Provide the [x, y] coordinate of the cell's center where the given text is located.  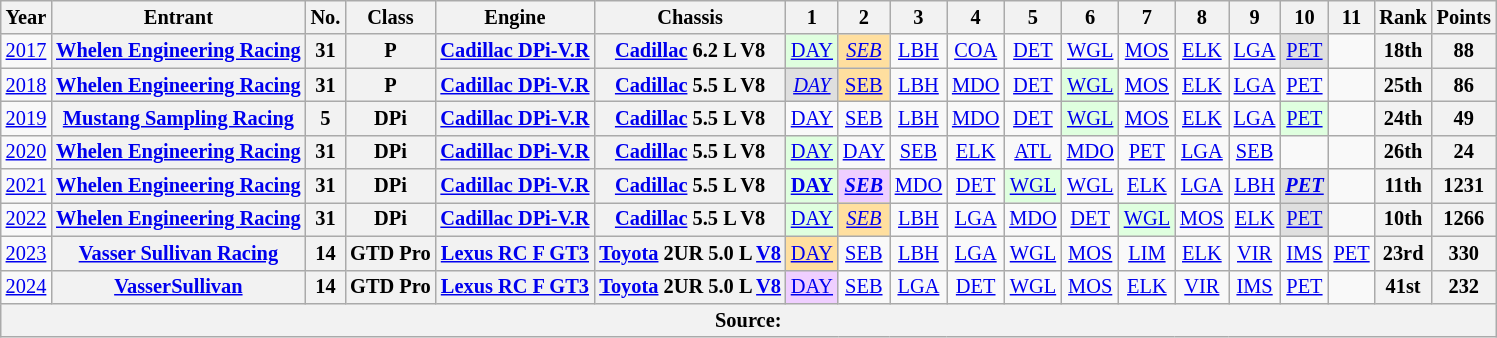
Vasser Sullivan Racing [178, 253]
10th [1402, 219]
18th [1402, 51]
9 [1255, 17]
6 [1090, 17]
1231 [1464, 186]
8 [1202, 17]
86 [1464, 85]
11th [1402, 186]
2020 [26, 152]
ATL [1032, 152]
4 [976, 17]
24 [1464, 152]
Points [1464, 17]
330 [1464, 253]
2021 [26, 186]
COA [976, 51]
Chassis [690, 17]
3 [918, 17]
1 [812, 17]
88 [1464, 51]
7 [1147, 17]
2 [864, 17]
Mustang Sampling Racing [178, 118]
2017 [26, 51]
No. [326, 17]
Engine [516, 17]
232 [1464, 287]
26th [1402, 152]
25th [1402, 85]
2024 [26, 287]
24th [1402, 118]
2022 [26, 219]
Class [390, 17]
Year [26, 17]
49 [1464, 118]
Rank [1402, 17]
2023 [26, 253]
Cadillac 6.2 L V8 [690, 51]
23rd [1402, 253]
11 [1352, 17]
10 [1304, 17]
2018 [26, 85]
LIM [1147, 253]
1266 [1464, 219]
2019 [26, 118]
41st [1402, 287]
Entrant [178, 17]
VasserSullivan [178, 287]
Source: [748, 320]
